Determine the [x, y] coordinate at the center of the cell enclosing the given text.  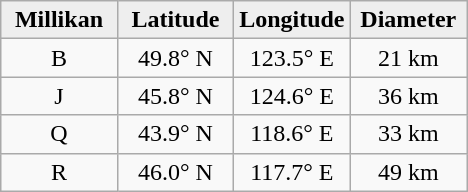
49.8° N [175, 58]
Q [59, 134]
118.6° E [292, 134]
R [59, 172]
21 km [408, 58]
Millikan [59, 20]
B [59, 58]
49 km [408, 172]
46.0° N [175, 172]
123.5° E [292, 58]
124.6° E [292, 96]
45.8° N [175, 96]
33 km [408, 134]
36 km [408, 96]
Longitude [292, 20]
Diameter [408, 20]
117.7° E [292, 172]
J [59, 96]
43.9° N [175, 134]
Latitude [175, 20]
